Detect which cell encompasses the target text, then output its [X, Y] center coordinate. 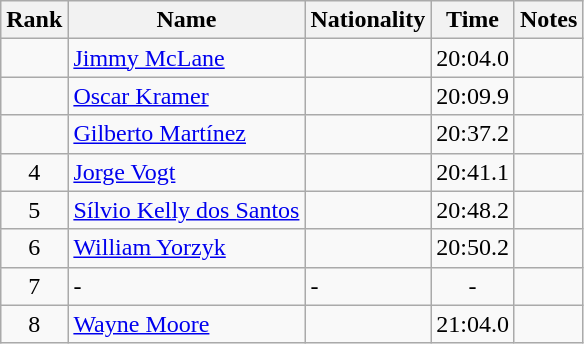
Notes [548, 20]
Gilberto Martínez [186, 134]
William Yorzyk [186, 248]
Sílvio Kelly dos Santos [186, 210]
21:04.0 [473, 324]
4 [34, 172]
20:50.2 [473, 248]
8 [34, 324]
Jimmy McLane [186, 58]
Name [186, 20]
Wayne Moore [186, 324]
20:48.2 [473, 210]
Nationality [368, 20]
7 [34, 286]
Jorge Vogt [186, 172]
5 [34, 210]
20:37.2 [473, 134]
20:04.0 [473, 58]
Oscar Kramer [186, 96]
6 [34, 248]
Rank [34, 20]
Time [473, 20]
20:09.9 [473, 96]
20:41.1 [473, 172]
